Identify which cell holds the provided text, then report its (X, Y) central coordinate. 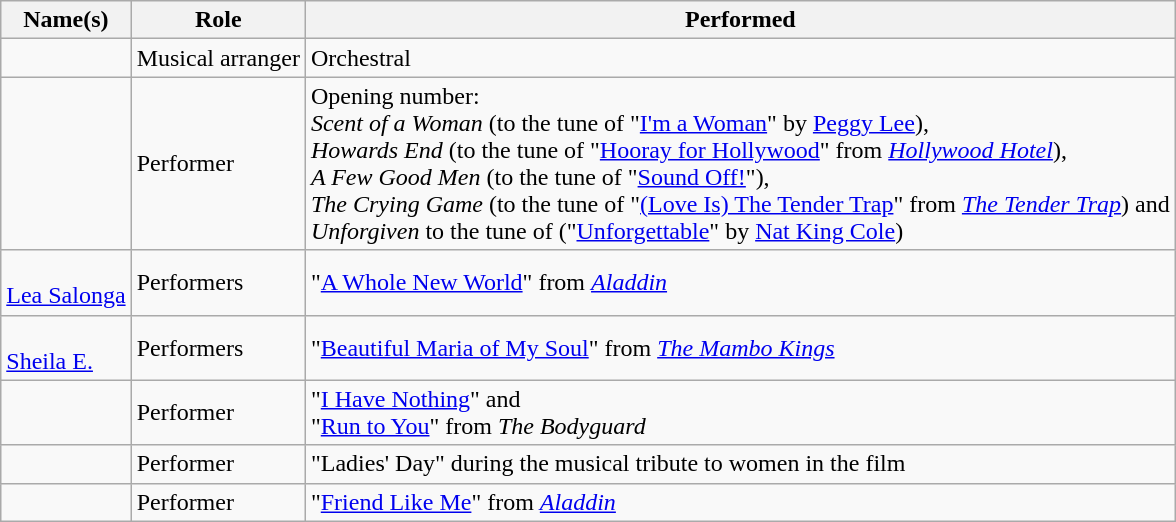
Role (218, 20)
Lea Salonga (66, 282)
Musical arranger (218, 58)
"Ladies' Day" during the musical tribute to women in the film (740, 464)
Performed (740, 20)
Name(s) (66, 20)
"Friend Like Me" from Aladdin (740, 502)
Sheila E. (66, 348)
"A Whole New World" from Aladdin (740, 282)
Orchestral (740, 58)
"Beautiful Maria of My Soul" from The Mambo Kings (740, 348)
"I Have Nothing" and "Run to You" from The Bodyguard (740, 412)
